For the text-containing cell, return its midpoint in [x, y] coordinate format. 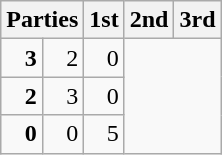
5 [104, 134]
1st [104, 20]
Parties [42, 20]
2nd [149, 20]
3rd [198, 20]
